Identify which cell holds the provided text, then report its [x, y] central coordinate. 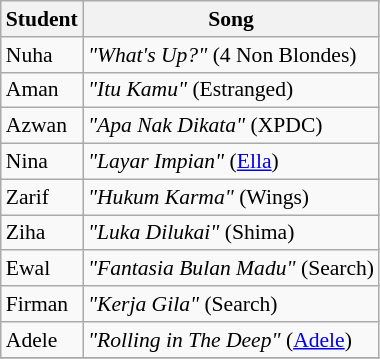
"Apa Nak Dikata" (XPDC) [231, 126]
"Layar Impian" (Ella) [231, 162]
"Itu Kamu" (Estranged) [231, 90]
"What's Up?" (4 Non Blondes) [231, 55]
"Rolling in The Deep" (Adele) [231, 340]
Nuha [42, 55]
Aman [42, 90]
Student [42, 19]
Adele [42, 340]
Zarif [42, 197]
"Hukum Karma" (Wings) [231, 197]
Azwan [42, 126]
"Luka Dilukai" (Shima) [231, 233]
Firman [42, 304]
"Kerja Gila" (Search) [231, 304]
"Fantasia Bulan Madu" (Search) [231, 269]
Ziha [42, 233]
Song [231, 19]
Ewal [42, 269]
Nina [42, 162]
